Provide the [X, Y] coordinate of the cell's center where the given text is located.  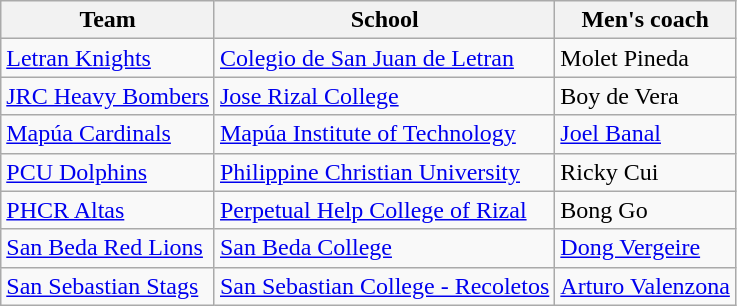
San Sebastian College - Recoletos [384, 286]
JRC Heavy Bombers [108, 96]
Philippine Christian University [384, 172]
Dong Vergeire [646, 248]
Ricky Cui [646, 172]
School [384, 20]
Colegio de San Juan de Letran [384, 58]
Molet Pineda [646, 58]
PHCR Altas [108, 210]
Men's coach [646, 20]
Jose Rizal College [384, 96]
Arturo Valenzona [646, 286]
San Beda Red Lions [108, 248]
Team [108, 20]
Mapúa Cardinals [108, 134]
Joel Banal [646, 134]
Boy de Vera [646, 96]
Perpetual Help College of Rizal [384, 210]
Letran Knights [108, 58]
Mapúa Institute of Technology [384, 134]
San Sebastian Stags [108, 286]
San Beda College [384, 248]
Bong Go [646, 210]
PCU Dolphins [108, 172]
